Identify which cell holds the provided text, then report its (X, Y) central coordinate. 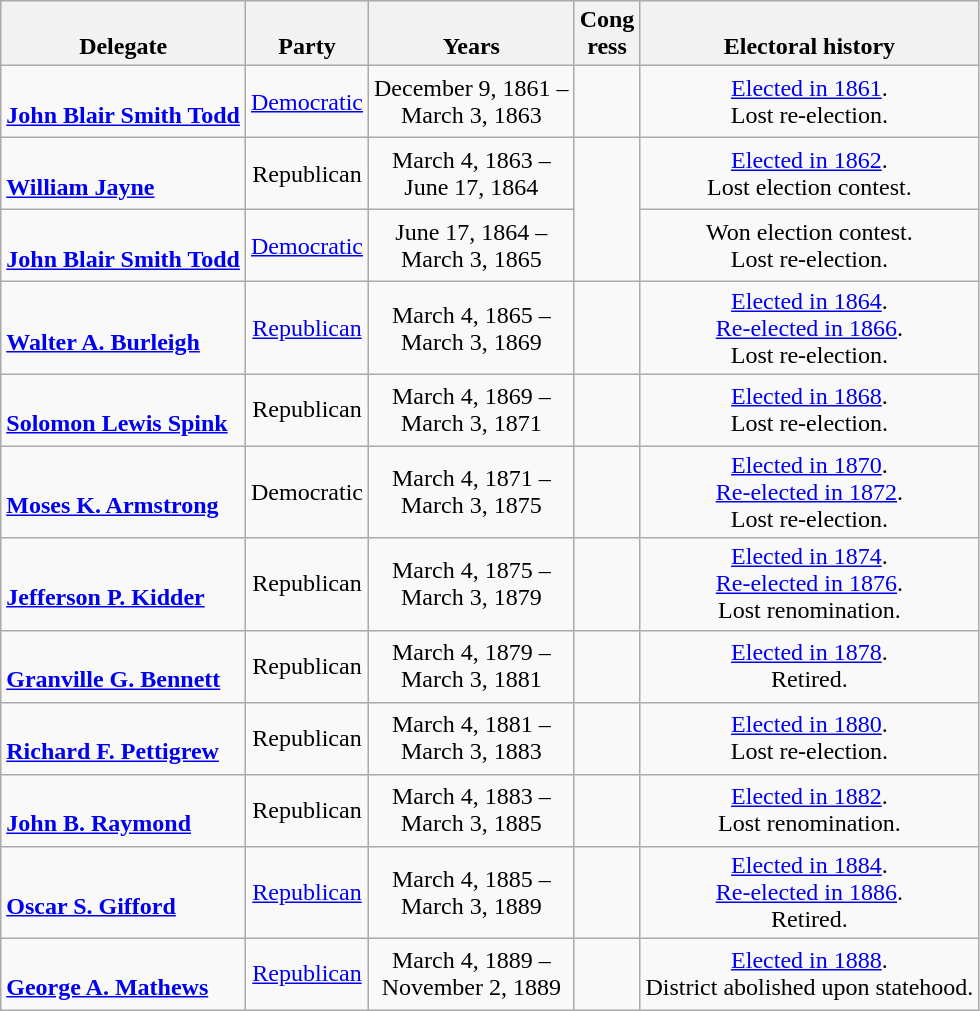
Years (471, 34)
March 4, 1863 –June 17, 1864 (471, 174)
Delegate (124, 34)
Elected in 1882.Lost renomination. (810, 810)
John B. Raymond (124, 810)
Walter A. Burleigh (124, 328)
Won election contest.Lost re-election. (810, 246)
George A. Mathews (124, 974)
March 4, 1881 –March 3, 1883 (471, 738)
March 4, 1875 –March 3, 1879 (471, 584)
Elected in 1888.District abolished upon statehood. (810, 974)
Jefferson P. Kidder (124, 584)
Elected in 1861.Lost re-election. (810, 102)
Elected in 1878.Retired. (810, 666)
March 4, 1865 –March 3, 1869 (471, 328)
Elected in 1880.Lost re-election. (810, 738)
Moses K. Armstrong (124, 492)
Solomon Lewis Spink (124, 410)
Electoral history (810, 34)
Congress (607, 34)
William Jayne (124, 174)
March 4, 1869 –March 3, 1871 (471, 410)
Elected in 1874.Re-elected in 1876.Lost renomination. (810, 584)
March 4, 1889 –November 2, 1889 (471, 974)
Oscar S. Gifford (124, 892)
March 4, 1883 –March 3, 1885 (471, 810)
March 4, 1871 –March 3, 1875 (471, 492)
Richard F. Pettigrew (124, 738)
Elected in 1862.Lost election contest. (810, 174)
March 4, 1879 –March 3, 1881 (471, 666)
Elected in 1884.Re-elected in 1886.Retired. (810, 892)
Granville G. Bennett (124, 666)
March 4, 1885 –March 3, 1889 (471, 892)
Elected in 1868.Lost re-election. (810, 410)
December 9, 1861 –March 3, 1863 (471, 102)
Elected in 1870.Re-elected in 1872.Lost re-election. (810, 492)
Elected in 1864.Re-elected in 1866.Lost re-election. (810, 328)
Party (306, 34)
June 17, 1864 –March 3, 1865 (471, 246)
